Locate the cell with the specified text and output its [X, Y] center coordinate. 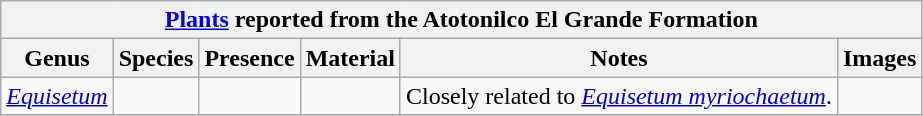
Material [350, 58]
Species [156, 58]
Closely related to Equisetum myriochaetum. [618, 96]
Plants reported from the Atotonilco El Grande Formation [462, 20]
Notes [618, 58]
Equisetum [57, 96]
Presence [250, 58]
Genus [57, 58]
Images [879, 58]
